Pinpoint the cell where the given text exists, returning its (x, y) midpoint coordinate. 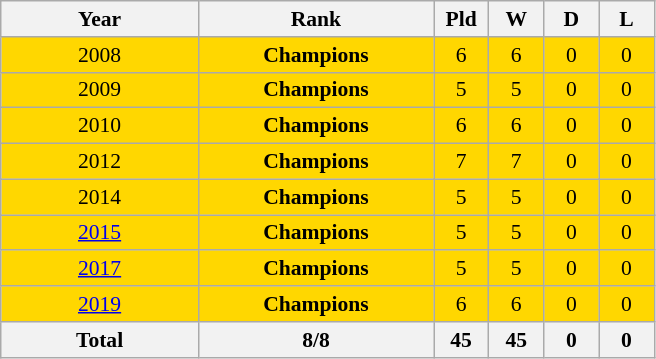
2014 (100, 197)
8/8 (316, 340)
2015 (100, 233)
D (572, 19)
Total (100, 340)
2019 (100, 304)
Year (100, 19)
Rank (316, 19)
2008 (100, 55)
2009 (100, 90)
L (626, 19)
2012 (100, 162)
W (516, 19)
Pld (462, 19)
2010 (100, 126)
2017 (100, 269)
